Determine the (x, y) coordinate at the center of the cell enclosing the given text.  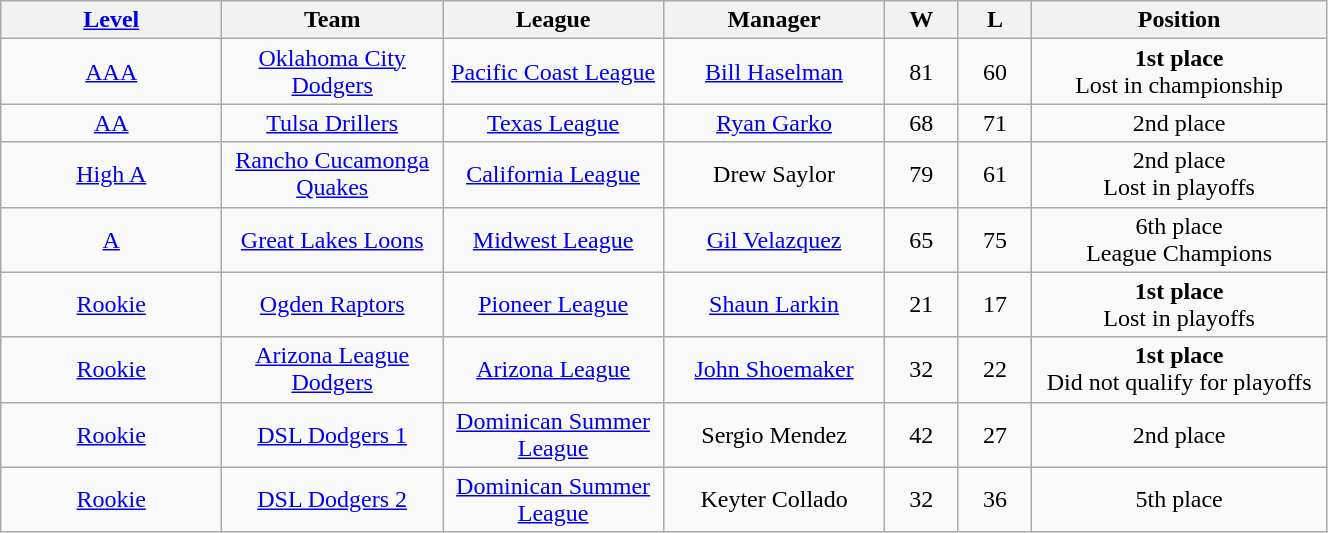
Position (1180, 20)
17 (995, 304)
79 (922, 174)
League (554, 20)
Ryan Garko (774, 123)
81 (922, 72)
Gil Velazquez (774, 240)
27 (995, 434)
Manager (774, 20)
Great Lakes Loons (332, 240)
Arizona League (554, 370)
75 (995, 240)
Pioneer League (554, 304)
22 (995, 370)
Bill Haselman (774, 72)
High A (112, 174)
Team (332, 20)
California League (554, 174)
John Shoemaker (774, 370)
Sergio Mendez (774, 434)
Drew Saylor (774, 174)
Keyter Collado (774, 500)
AAA (112, 72)
36 (995, 500)
AA (112, 123)
1st placeLost in playoffs (1180, 304)
Shaun Larkin (774, 304)
21 (922, 304)
2nd place Lost in playoffs (1180, 174)
L (995, 20)
Level (112, 20)
Arizona League Dodgers (332, 370)
61 (995, 174)
1st placeDid not qualify for playoffs (1180, 370)
A (112, 240)
42 (922, 434)
71 (995, 123)
6th place League Champions (1180, 240)
Texas League (554, 123)
5th place (1180, 500)
Midwest League (554, 240)
Oklahoma City Dodgers (332, 72)
Ogden Raptors (332, 304)
DSL Dodgers 1 (332, 434)
60 (995, 72)
Rancho Cucamonga Quakes (332, 174)
68 (922, 123)
W (922, 20)
Pacific Coast League (554, 72)
DSL Dodgers 2 (332, 500)
Tulsa Drillers (332, 123)
65 (922, 240)
1st place Lost in championship (1180, 72)
